Locate the cell with the specified text and output its [X, Y] center coordinate. 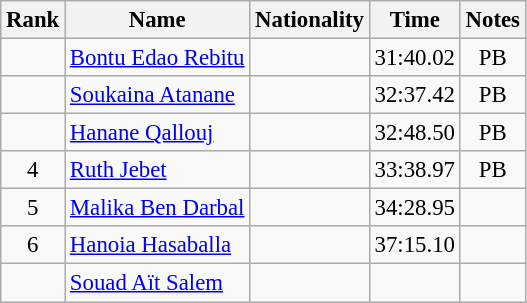
Hanoia Hasaballa [158, 245]
6 [33, 245]
Rank [33, 20]
Malika Ben Darbal [158, 208]
37:15.10 [414, 245]
Bontu Edao Rebitu [158, 58]
5 [33, 208]
33:38.97 [414, 170]
4 [33, 170]
Name [158, 20]
32:37.42 [414, 95]
Nationality [310, 20]
32:48.50 [414, 133]
Notes [492, 20]
Hanane Qallouj [158, 133]
Time [414, 20]
Soukaina Atanane [158, 95]
31:40.02 [414, 58]
Souad Aït Salem [158, 283]
Ruth Jebet [158, 170]
34:28.95 [414, 208]
